Return (x, y) of the center of cell containing provided text 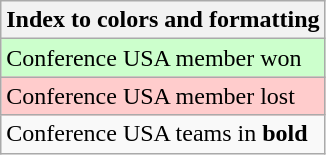
Conference USA member won (163, 58)
Index to colors and formatting (163, 20)
Conference USA member lost (163, 96)
Conference USA teams in bold (163, 134)
